Detect which cell encompasses the target text, then output its (x, y) center coordinate. 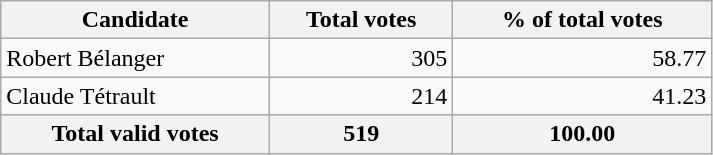
305 (360, 58)
Claude Tétrault (136, 96)
41.23 (582, 96)
100.00 (582, 134)
Total valid votes (136, 134)
Robert Bélanger (136, 58)
214 (360, 96)
519 (360, 134)
Candidate (136, 20)
58.77 (582, 58)
% of total votes (582, 20)
Total votes (360, 20)
